Locate the cell with the specified text and output its (x, y) center coordinate. 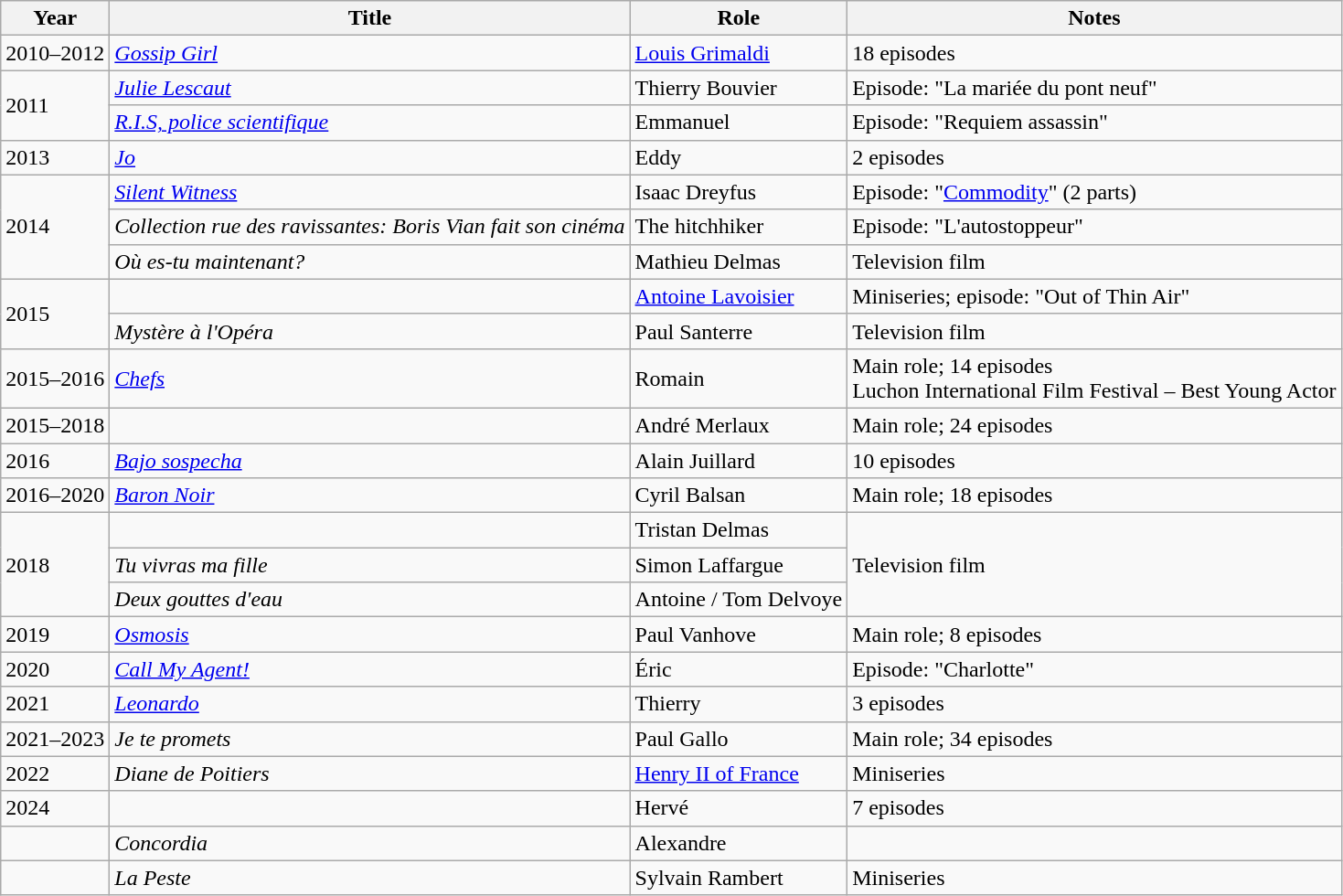
Bajo sospecha (369, 460)
Chefs (369, 379)
Diane de Poitiers (369, 773)
Emmanuel (739, 123)
Jo (369, 157)
2022 (55, 773)
2018 (55, 565)
Collection rue des ravissantes: Boris Vian fait son cinéma (369, 227)
2019 (55, 635)
Simon Laffargue (739, 565)
2015 (55, 314)
Notes (1094, 18)
Episode: "La mariée du pont neuf" (1094, 88)
Main role; 18 episodes (1094, 496)
2014 (55, 227)
2015–2016 (55, 379)
Title (369, 18)
Gossip Girl (369, 53)
Main role; 34 episodes (1094, 739)
Thierry Bouvier (739, 88)
Cyril Balsan (739, 496)
R.I.S, police scientifique (369, 123)
Episode: "Charlotte" (1094, 669)
Episode: "Requiem assassin" (1094, 123)
2016–2020 (55, 496)
Leonardo (369, 704)
2021–2023 (55, 739)
Year (55, 18)
Julie Lescaut (369, 88)
Louis Grimaldi (739, 53)
Episode: "Commodity" (2 parts) (1094, 192)
Role (739, 18)
Antoine Lavoisier (739, 296)
Antoine / Tom Delvoye (739, 600)
2021 (55, 704)
10 episodes (1094, 460)
2011 (55, 105)
Main role; 14 episodesLuchon International Film Festival – Best Young Actor (1094, 379)
Episode: "L'autostoppeur" (1094, 227)
Romain (739, 379)
2016 (55, 460)
Où es-tu maintenant? (369, 261)
2020 (55, 669)
Henry II of France (739, 773)
2024 (55, 808)
Sylvain Rambert (739, 878)
Concordia (369, 843)
Isaac Dreyfus (739, 192)
Mathieu Delmas (739, 261)
Silent Witness (369, 192)
Tu vivras ma fille (369, 565)
Miniseries; episode: "Out of Thin Air" (1094, 296)
Main role; 24 episodes (1094, 425)
André Merlaux (739, 425)
Call My Agent! (369, 669)
2 episodes (1094, 157)
2015–2018 (55, 425)
Alexandre (739, 843)
The hitchhiker (739, 227)
Osmosis (369, 635)
Paul Gallo (739, 739)
Main role; 8 episodes (1094, 635)
Baron Noir (369, 496)
Tristan Delmas (739, 530)
Éric (739, 669)
Mystère à l'Opéra (369, 331)
Paul Santerre (739, 331)
Paul Vanhove (739, 635)
Deux gouttes d'eau (369, 600)
3 episodes (1094, 704)
18 episodes (1094, 53)
2013 (55, 157)
La Peste (369, 878)
Je te promets (369, 739)
Thierry (739, 704)
7 episodes (1094, 808)
Eddy (739, 157)
Alain Juillard (739, 460)
2010–2012 (55, 53)
Hervé (739, 808)
